Locate the cell with the specified text and output its (X, Y) center coordinate. 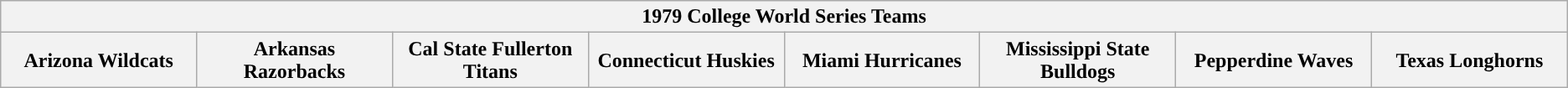
1979 College World Series Teams (784, 17)
Texas Longhorns (1469, 60)
Connecticut Huskies (686, 60)
Miami Hurricanes (882, 60)
Pepperdine Waves (1274, 60)
Cal State Fullerton Titans (490, 60)
Arizona Wildcats (99, 60)
Arkansas Razorbacks (295, 60)
Mississippi State Bulldogs (1078, 60)
